Extract the [x, y] coordinate from the center of the cell holding the provided text.  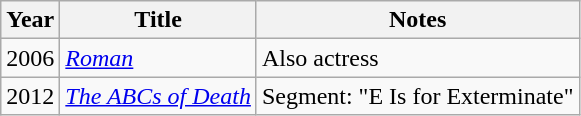
Also actress [418, 58]
Year [30, 20]
Segment: "E Is for Exterminate" [418, 96]
2006 [30, 58]
Notes [418, 20]
The ABCs of Death [158, 96]
2012 [30, 96]
Roman [158, 58]
Title [158, 20]
